Find where the given text appears and provide that cell's center as [X, Y] coordinate. 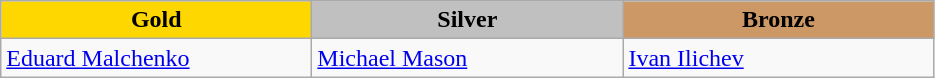
Ivan Ilichev [778, 58]
Silver [468, 20]
Michael Mason [468, 58]
Gold [156, 20]
Bronze [778, 20]
Eduard Malchenko [156, 58]
